Search for the cell housing the specified text and yield its [x, y] center coordinate. 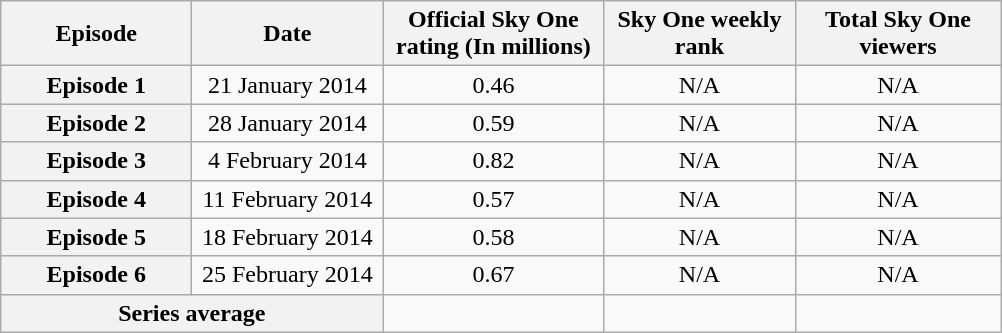
Episode 2 [96, 123]
18 February 2014 [288, 237]
25 February 2014 [288, 275]
0.46 [494, 85]
Date [288, 34]
28 January 2014 [288, 123]
Episode [96, 34]
Episode 3 [96, 161]
0.58 [494, 237]
Total Sky One viewers [898, 34]
Episode 5 [96, 237]
Sky One weekly rank [700, 34]
Official Sky One rating (In millions) [494, 34]
11 February 2014 [288, 199]
0.67 [494, 275]
4 February 2014 [288, 161]
Series average [192, 313]
Episode 4 [96, 199]
Episode 6 [96, 275]
Episode 1 [96, 85]
0.82 [494, 161]
0.59 [494, 123]
21 January 2014 [288, 85]
0.57 [494, 199]
